Provide the (X, Y) coordinate of the cell's center where the given text is located.  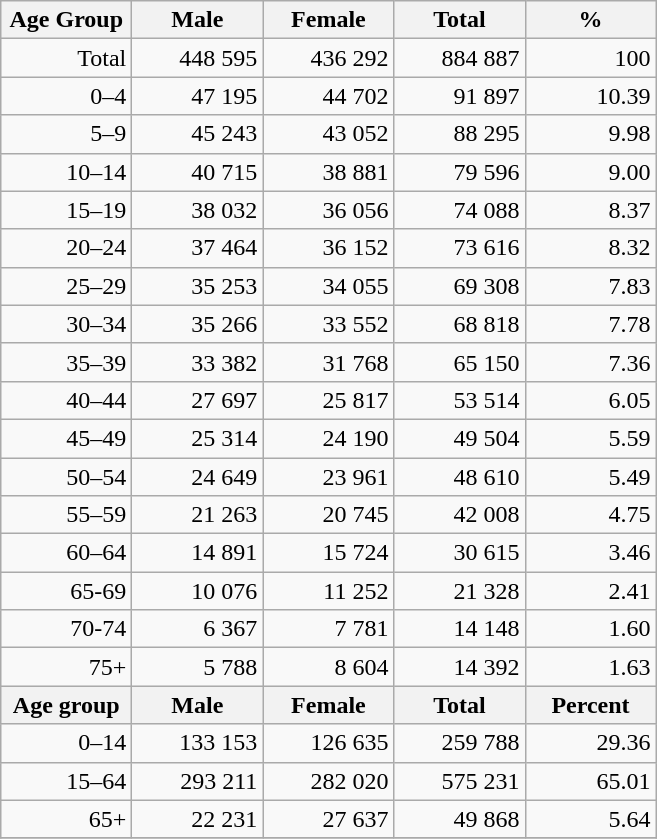
5.49 (590, 477)
4.75 (590, 515)
27 637 (328, 819)
55–59 (66, 515)
20 745 (328, 515)
69 308 (460, 286)
15–19 (66, 210)
11 252 (328, 591)
36 152 (328, 248)
2.41 (590, 591)
3.46 (590, 553)
5.59 (590, 438)
14 891 (198, 553)
50–54 (66, 477)
48 610 (460, 477)
40–44 (66, 400)
38 032 (198, 210)
65 150 (460, 362)
9.00 (590, 172)
23 961 (328, 477)
5 788 (198, 667)
30–34 (66, 324)
1.63 (590, 667)
24 190 (328, 438)
34 055 (328, 286)
6.05 (590, 400)
8.37 (590, 210)
% (590, 20)
10.39 (590, 96)
15 724 (328, 553)
53 514 (460, 400)
91 897 (460, 96)
27 697 (198, 400)
36 056 (328, 210)
21 263 (198, 515)
65.01 (590, 781)
24 649 (198, 477)
44 702 (328, 96)
0–4 (66, 96)
436 292 (328, 58)
133 153 (198, 743)
22 231 (198, 819)
7.78 (590, 324)
42 008 (460, 515)
448 595 (198, 58)
10 076 (198, 591)
9.98 (590, 134)
1.60 (590, 629)
49 504 (460, 438)
126 635 (328, 743)
74 088 (460, 210)
30 615 (460, 553)
884 887 (460, 58)
Percent (590, 705)
33 382 (198, 362)
33 552 (328, 324)
7.83 (590, 286)
8.32 (590, 248)
21 328 (460, 591)
65+ (66, 819)
5–9 (66, 134)
8 604 (328, 667)
14 392 (460, 667)
35–39 (66, 362)
49 868 (460, 819)
38 881 (328, 172)
43 052 (328, 134)
259 788 (460, 743)
31 768 (328, 362)
35 266 (198, 324)
6 367 (198, 629)
15–64 (66, 781)
25 314 (198, 438)
45 243 (198, 134)
35 253 (198, 286)
7.36 (590, 362)
5.64 (590, 819)
Age group (66, 705)
10–14 (66, 172)
293 211 (198, 781)
65-69 (66, 591)
575 231 (460, 781)
47 195 (198, 96)
0–14 (66, 743)
68 818 (460, 324)
20–24 (66, 248)
282 020 (328, 781)
Age Group (66, 20)
37 464 (198, 248)
7 781 (328, 629)
100 (590, 58)
40 715 (198, 172)
88 295 (460, 134)
75+ (66, 667)
60–64 (66, 553)
25–29 (66, 286)
25 817 (328, 400)
70-74 (66, 629)
45–49 (66, 438)
73 616 (460, 248)
29.36 (590, 743)
79 596 (460, 172)
14 148 (460, 629)
